Search for the cell housing the specified text and yield its (X, Y) center coordinate. 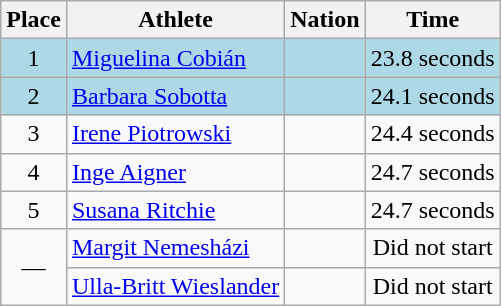
4 (34, 172)
24.4 seconds (432, 134)
Time (432, 20)
5 (34, 210)
Miguelina Cobián (175, 58)
2 (34, 96)
— (34, 267)
Place (34, 20)
Susana Ritchie (175, 210)
1 (34, 58)
Inge Aigner (175, 172)
Irene Piotrowski (175, 134)
Ulla-Britt Wieslander (175, 286)
Nation (325, 20)
Barbara Sobotta (175, 96)
23.8 seconds (432, 58)
Margit Nemesházi (175, 248)
24.1 seconds (432, 96)
3 (34, 134)
Athlete (175, 20)
